Provide the [x, y] coordinate of the cell's center where the given text is located.  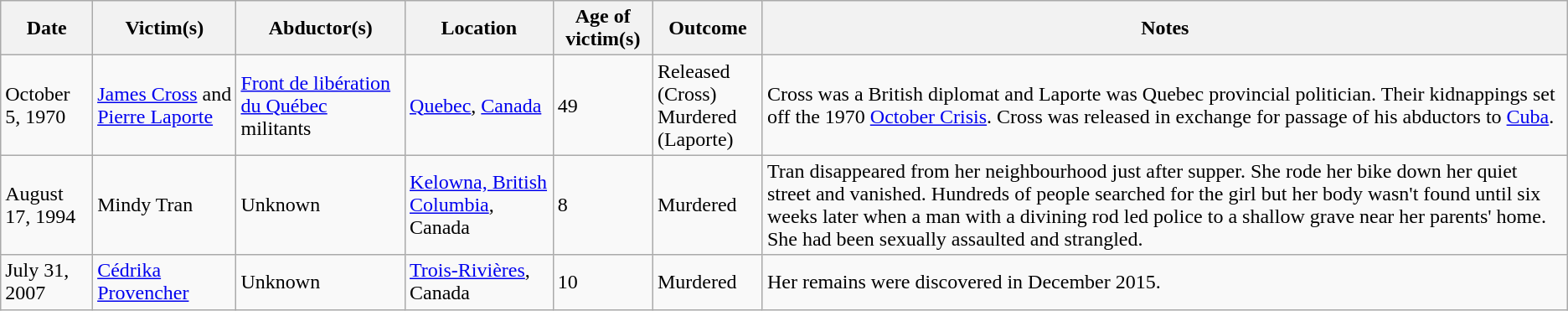
Notes [1164, 29]
Cédrika Provencher [164, 282]
Mindy Tran [164, 205]
Trois-Rivières, Canada [479, 282]
July 31, 2007 [47, 282]
October 5, 1970 [47, 106]
August 17, 1994 [47, 205]
Outcome [707, 29]
Her remains were discovered in December 2015. [1164, 282]
James Cross and Pierre Laporte [164, 106]
49 [603, 106]
Released (Cross)Murdered (Laporte) [707, 106]
Quebec, Canada [479, 106]
Kelowna, British Columbia, Canada [479, 205]
Front de libération du Québec militants [321, 106]
Date [47, 29]
Age of victim(s) [603, 29]
Victim(s) [164, 29]
Abductor(s) [321, 29]
8 [603, 205]
Location [479, 29]
10 [603, 282]
